Extract the (x, y) coordinate from the center of the cell holding the provided text.  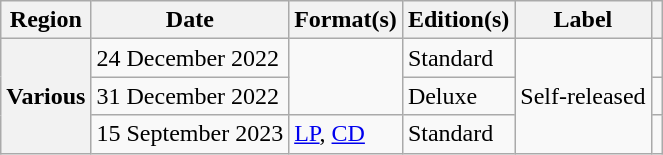
Deluxe (458, 96)
Region (46, 20)
Date (190, 20)
31 December 2022 (190, 96)
Edition(s) (458, 20)
24 December 2022 (190, 58)
LP, CD (346, 134)
Format(s) (346, 20)
15 September 2023 (190, 134)
Label (583, 20)
Self-released (583, 96)
Various (46, 96)
